Search for the cell housing the specified text and yield its [x, y] center coordinate. 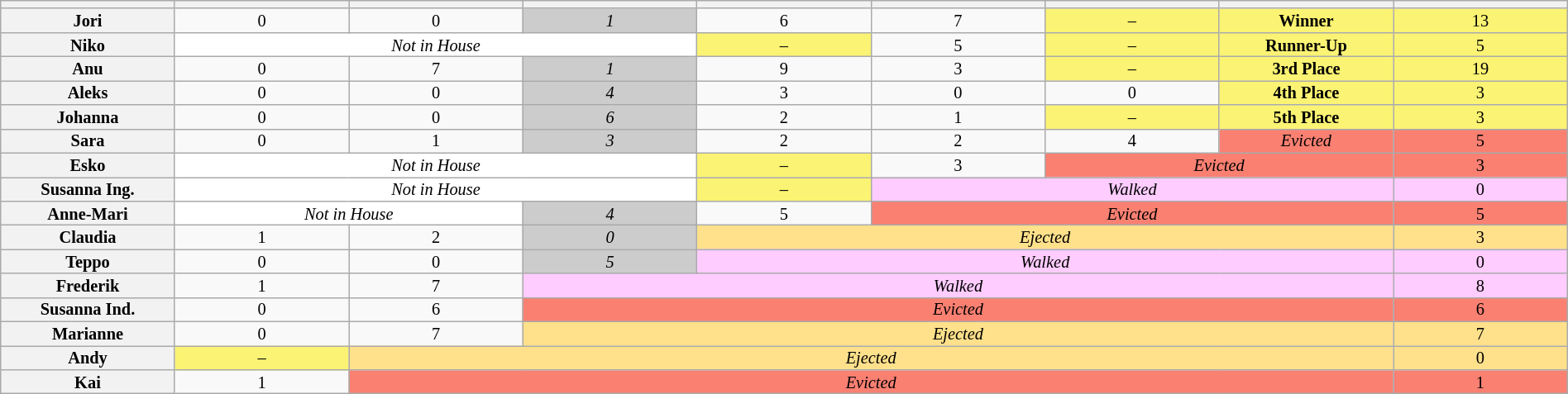
19 [1480, 68]
Susanna Ind. [88, 309]
Claudia [88, 236]
Anu [88, 68]
Kai [88, 382]
5th Place [1306, 117]
4th Place [1306, 93]
Susanna Ing. [88, 188]
13 [1480, 20]
Frederik [88, 286]
Andy [88, 357]
3rd Place [1306, 68]
Niko [88, 45]
Teppo [88, 261]
8 [1480, 286]
Runner-Up [1306, 45]
Marianne [88, 334]
Jori [88, 20]
Aleks [88, 93]
Sara [88, 140]
Esko [88, 165]
Anne-Mari [88, 213]
Johanna [88, 117]
9 [784, 68]
Winner [1306, 20]
